Find where the given text appears and provide that cell's center as (X, Y) coordinate. 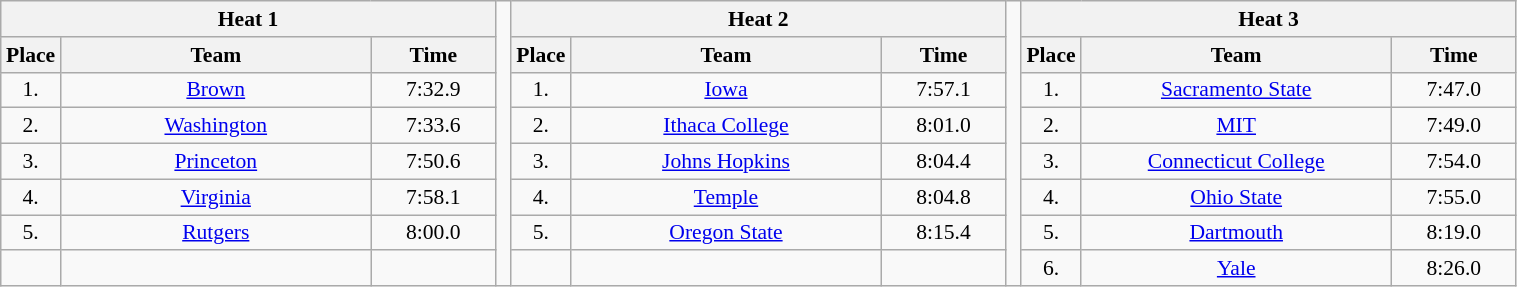
MIT (1236, 126)
Temple (726, 197)
Heat 2 (758, 19)
Sacramento State (1236, 90)
8:26.0 (1454, 269)
7:50.6 (433, 162)
7:32.9 (433, 90)
7:54.0 (1454, 162)
Princeton (216, 162)
8:04.8 (943, 197)
6. (1051, 269)
Ithaca College (726, 126)
Brown (216, 90)
Yale (1236, 269)
Washington (216, 126)
7:55.0 (1454, 197)
Johns Hopkins (726, 162)
Oregon State (726, 233)
Iowa (726, 90)
Heat 3 (1268, 19)
7:47.0 (1454, 90)
Dartmouth (1236, 233)
8:04.4 (943, 162)
7:57.1 (943, 90)
Virginia (216, 197)
8:15.4 (943, 233)
Rutgers (216, 233)
Connecticut College (1236, 162)
Ohio State (1236, 197)
7:58.1 (433, 197)
8:00.0 (433, 233)
7:33.6 (433, 126)
8:19.0 (1454, 233)
8:01.0 (943, 126)
Heat 1 (248, 19)
7:49.0 (1454, 126)
